Find where the given text appears and provide that cell's center as [X, Y] coordinate. 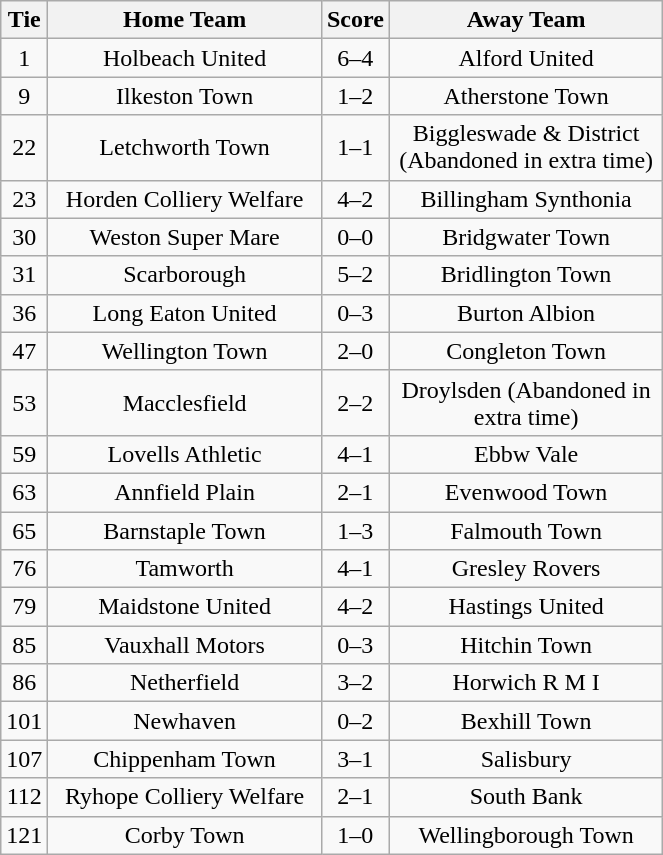
36 [24, 313]
65 [24, 531]
Falmouth Town [526, 531]
Alford United [526, 58]
Newhaven [185, 721]
Ryhope Colliery Welfare [185, 797]
Burton Albion [526, 313]
Long Eaton United [185, 313]
Netherfield [185, 683]
Letchworth Town [185, 148]
1–2 [355, 96]
23 [24, 199]
22 [24, 148]
Score [355, 20]
0–2 [355, 721]
Scarborough [185, 275]
2–2 [355, 402]
85 [24, 645]
6–4 [355, 58]
30 [24, 237]
Hitchin Town [526, 645]
Tamworth [185, 569]
59 [24, 454]
Macclesfield [185, 402]
47 [24, 351]
Holbeach United [185, 58]
0–0 [355, 237]
Ilkeston Town [185, 96]
South Bank [526, 797]
2–0 [355, 351]
86 [24, 683]
Horden Colliery Welfare [185, 199]
Salisbury [526, 759]
Hastings United [526, 607]
31 [24, 275]
Atherstone Town [526, 96]
Horwich R M I [526, 683]
Biggleswade & District (Abandoned in extra time) [526, 148]
Chippenham Town [185, 759]
1–0 [355, 835]
Gresley Rovers [526, 569]
107 [24, 759]
101 [24, 721]
112 [24, 797]
Home Team [185, 20]
Vauxhall Motors [185, 645]
Tie [24, 20]
5–2 [355, 275]
1 [24, 58]
Droylsden (Abandoned in extra time) [526, 402]
63 [24, 492]
Evenwood Town [526, 492]
Wellington Town [185, 351]
53 [24, 402]
Ebbw Vale [526, 454]
Congleton Town [526, 351]
3–1 [355, 759]
Billingham Synthonia [526, 199]
Weston Super Mare [185, 237]
Away Team [526, 20]
9 [24, 96]
Barnstaple Town [185, 531]
Bexhill Town [526, 721]
79 [24, 607]
1–1 [355, 148]
Bridgwater Town [526, 237]
Corby Town [185, 835]
Annfield Plain [185, 492]
1–3 [355, 531]
76 [24, 569]
121 [24, 835]
Maidstone United [185, 607]
Lovells Athletic [185, 454]
Wellingborough Town [526, 835]
3–2 [355, 683]
Bridlington Town [526, 275]
